Provide the (X, Y) coordinate of the cell's center where the given text is located.  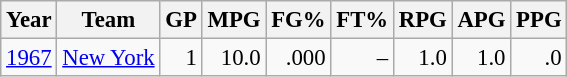
Team (108, 20)
PPG (539, 20)
– (362, 58)
APG (482, 20)
RPG (422, 20)
MPG (234, 20)
FG% (298, 20)
.0 (539, 58)
GP (181, 20)
Year (29, 20)
.000 (298, 58)
1967 (29, 58)
New York (108, 58)
FT% (362, 20)
1 (181, 58)
10.0 (234, 58)
